Locate the cell with the specified text and output its (x, y) center coordinate. 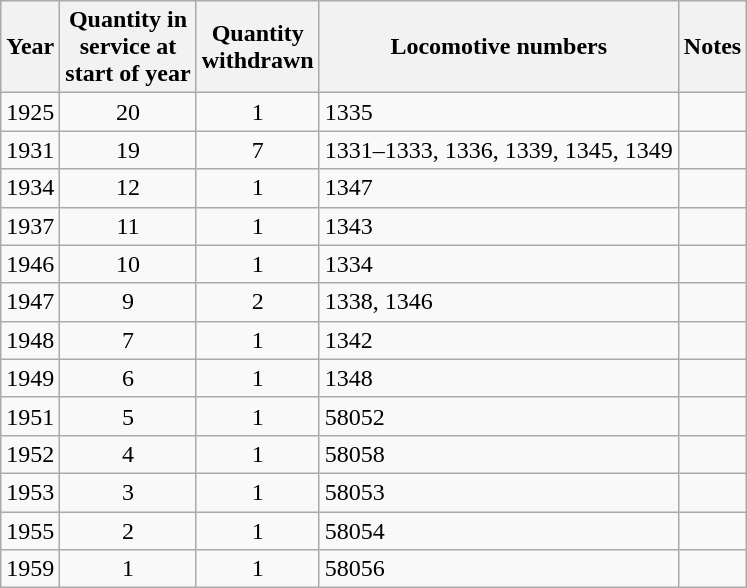
1934 (30, 188)
1955 (30, 531)
58053 (498, 492)
1334 (498, 264)
1342 (498, 340)
6 (128, 378)
1347 (498, 188)
1948 (30, 340)
1947 (30, 302)
1931 (30, 150)
1331–1333, 1336, 1339, 1345, 1349 (498, 150)
1949 (30, 378)
58058 (498, 454)
11 (128, 226)
Locomotive numbers (498, 47)
Notes (712, 47)
1348 (498, 378)
1343 (498, 226)
10 (128, 264)
58052 (498, 416)
58054 (498, 531)
1338, 1346 (498, 302)
1952 (30, 454)
5 (128, 416)
Quantity inservice atstart of year (128, 47)
20 (128, 112)
Quantitywithdrawn (258, 47)
1937 (30, 226)
3 (128, 492)
1951 (30, 416)
12 (128, 188)
1953 (30, 492)
4 (128, 454)
19 (128, 150)
9 (128, 302)
58056 (498, 569)
1959 (30, 569)
1925 (30, 112)
Year (30, 47)
1335 (498, 112)
1946 (30, 264)
